Return the [X, Y] coordinate for the center point of the cell that contains the specified text.  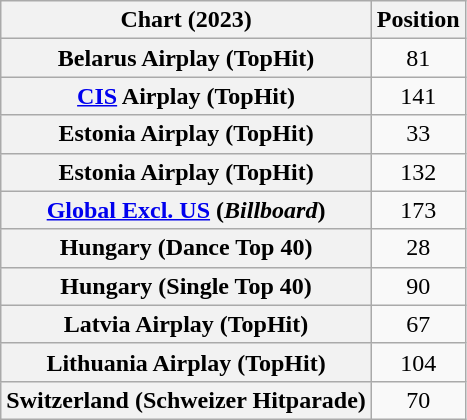
Hungary (Dance Top 40) [186, 248]
70 [418, 400]
Hungary (Single Top 40) [186, 286]
141 [418, 96]
CIS Airplay (TopHit) [186, 96]
67 [418, 324]
104 [418, 362]
28 [418, 248]
132 [418, 172]
Latvia Airplay (TopHit) [186, 324]
81 [418, 58]
Global Excl. US (Billboard) [186, 210]
33 [418, 134]
90 [418, 286]
Belarus Airplay (TopHit) [186, 58]
Switzerland (Schweizer Hitparade) [186, 400]
173 [418, 210]
Position [418, 20]
Lithuania Airplay (TopHit) [186, 362]
Chart (2023) [186, 20]
